From the cell containing the given text, extract its center point as (x, y) coordinate. 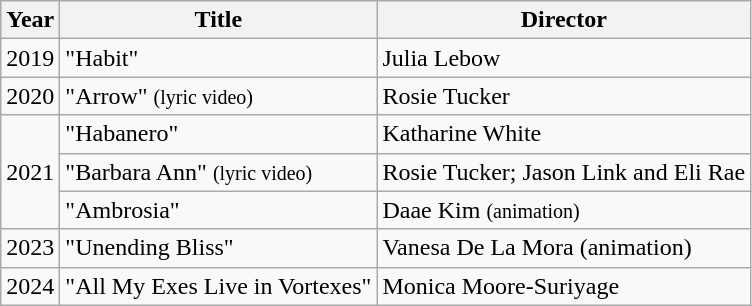
Director (564, 20)
2019 (30, 58)
"All My Exes Live in Vortexes" (218, 286)
Rosie Tucker; Jason Link and Eli Rae (564, 172)
Julia Lebow (564, 58)
"Ambrosia" (218, 210)
Katharine White (564, 134)
Monica Moore-Suriyage (564, 286)
2023 (30, 248)
Vanesa De La Mora (animation) (564, 248)
Rosie Tucker (564, 96)
"Unending Bliss" (218, 248)
"Habanero" (218, 134)
Title (218, 20)
Daae Kim (animation) (564, 210)
Year (30, 20)
"Habit" (218, 58)
"Barbara Ann" (lyric video) (218, 172)
2021 (30, 172)
"Arrow" (lyric video) (218, 96)
2024 (30, 286)
2020 (30, 96)
